Pinpoint the cell where the given text exists, returning its (x, y) midpoint coordinate. 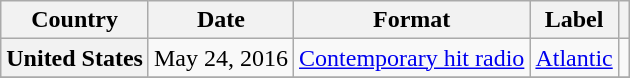
United States (75, 58)
May 24, 2016 (220, 58)
Format (412, 20)
Atlantic (574, 58)
Date (220, 20)
Label (574, 20)
Contemporary hit radio (412, 58)
Country (75, 20)
